Output the (X, Y) coordinate of the center of the cell containing the given text.  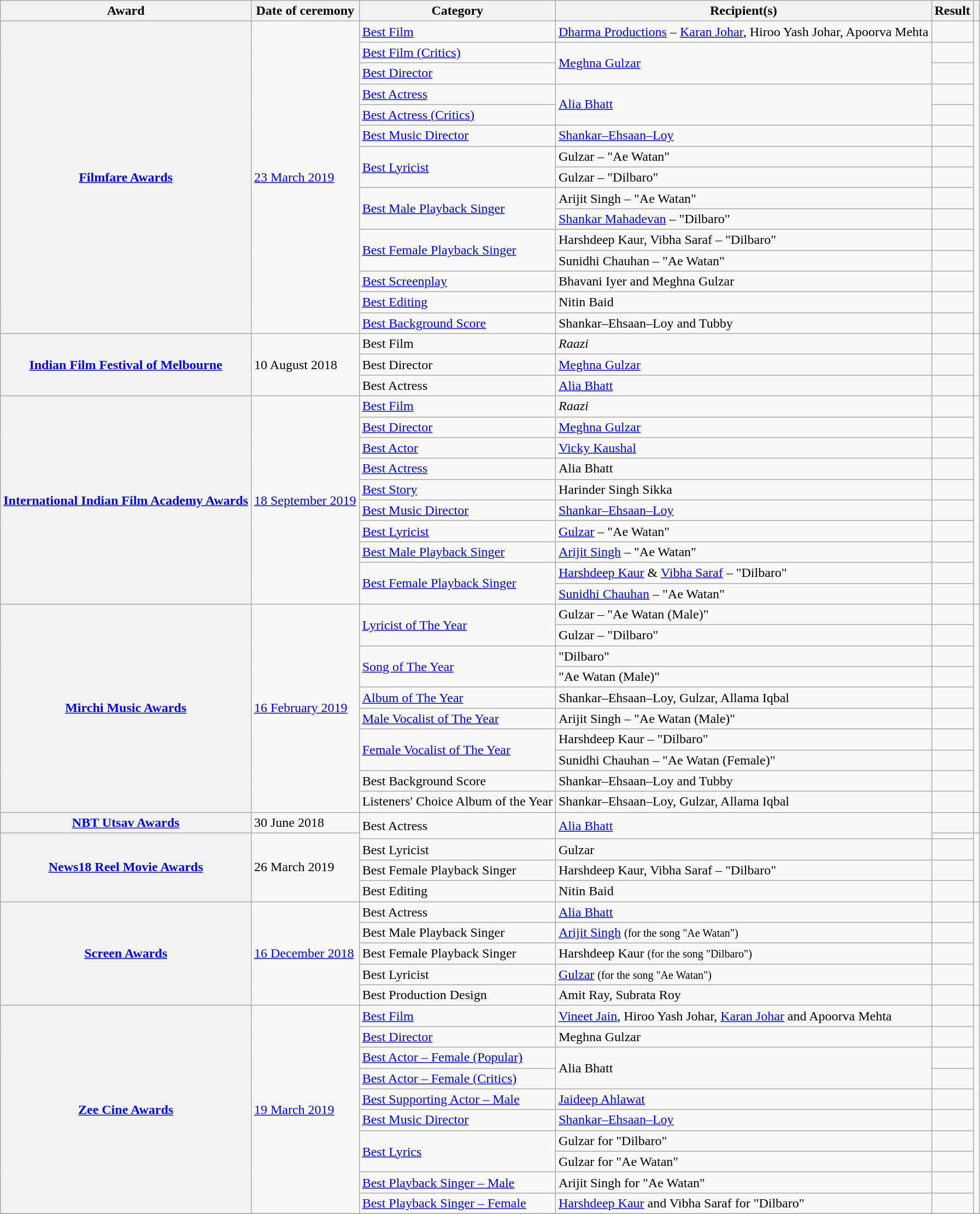
Sunidhi Chauhan – "Ae Watan (Female)" (743, 760)
16 February 2019 (305, 709)
Arijit Singh – "Ae Watan (Male)" (743, 719)
Gulzar for "Dilbaro" (743, 1141)
"Ae Watan (Male)" (743, 677)
Song of The Year (457, 667)
Arijit Singh (for the song "Ae Watan") (743, 933)
Category (457, 11)
Indian Film Festival of Melbourne (126, 365)
"Dilbaro" (743, 656)
Harshdeep Kaur & Vibha Saraf – "Dilbaro" (743, 573)
Filmfare Awards (126, 177)
18 September 2019 (305, 500)
NBT Utsav Awards (126, 822)
Award (126, 11)
Vineet Jain, Hiroo Yash Johar, Karan Johar and Apoorva Mehta (743, 1016)
Best Story (457, 489)
Harinder Singh Sikka (743, 489)
Jaideep Ahlawat (743, 1099)
Arijit Singh for "Ae Watan" (743, 1182)
23 March 2019 (305, 177)
10 August 2018 (305, 365)
Result (952, 11)
Dharma Productions – Karan Johar, Hiroo Yash Johar, Apoorva Mehta (743, 32)
Best Playback Singer – Male (457, 1182)
Screen Awards (126, 953)
Best Lyrics (457, 1151)
Best Actor – Female (Popular) (457, 1058)
Gulzar for "Ae Watan" (743, 1162)
16 December 2018 (305, 953)
Harshdeep Kaur and Vibha Saraf for "Dilbaro" (743, 1203)
Date of ceremony (305, 11)
Shankar Mahadevan – "Dilbaro" (743, 219)
Listeners' Choice Album of the Year (457, 802)
Female Vocalist of The Year (457, 750)
26 March 2019 (305, 867)
News18 Reel Movie Awards (126, 867)
Gulzar (743, 849)
Lyricist of The Year (457, 625)
Amit Ray, Subrata Roy (743, 995)
Best Supporting Actor – Male (457, 1099)
Best Actress (Critics) (457, 115)
Harshdeep Kaur – "Dilbaro" (743, 739)
Vicky Kaushal (743, 448)
Gulzar (for the song "Ae Watan") (743, 974)
Gulzar – "Ae Watan (Male)" (743, 615)
30 June 2018 (305, 822)
Mirchi Music Awards (126, 709)
Best Screenplay (457, 282)
Zee Cine Awards (126, 1110)
International Indian Film Academy Awards (126, 500)
Best Film (Critics) (457, 52)
Best Playback Singer – Female (457, 1203)
19 March 2019 (305, 1110)
Best Actor – Female (Critics) (457, 1078)
Best Production Design (457, 995)
Bhavani Iyer and Meghna Gulzar (743, 282)
Album of The Year (457, 698)
Male Vocalist of The Year (457, 719)
Best Actor (457, 448)
Recipient(s) (743, 11)
Harshdeep Kaur (for the song "Dilbaro") (743, 954)
